Provide the [x, y] coordinate of the cell's center where the given text is located.  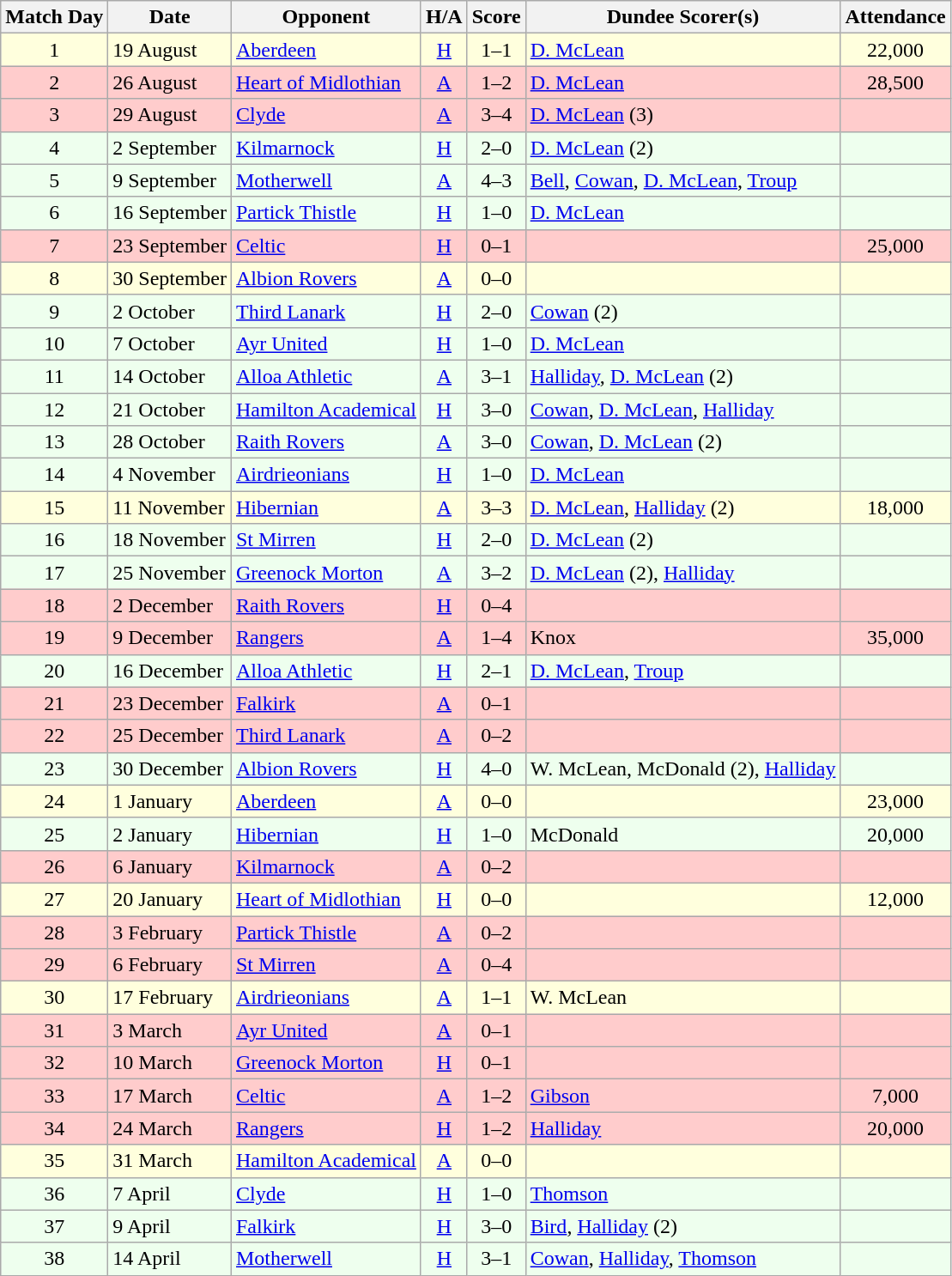
24 March [170, 1128]
21 [55, 703]
18,000 [895, 507]
Opponent [326, 17]
14 April [170, 1259]
D. McLean, Halliday (2) [683, 507]
5 [55, 180]
8 [55, 278]
16 December [170, 671]
10 [55, 343]
7 [55, 246]
14 [55, 475]
4–3 [496, 180]
23 [55, 769]
28 [55, 932]
30 [55, 998]
Knox [683, 638]
3 February [170, 932]
16 September [170, 213]
6 January [170, 866]
25,000 [895, 246]
1–4 [496, 638]
20 January [170, 899]
H/A [444, 17]
2–1 [496, 671]
35 [55, 1161]
20 [55, 671]
2 October [170, 311]
15 [55, 507]
29 August [170, 115]
22,000 [895, 50]
22 [55, 736]
10 March [170, 1063]
31 [55, 1030]
6 [55, 213]
25 November [170, 573]
1 [55, 50]
2 September [170, 148]
7 October [170, 343]
31 March [170, 1161]
27 [55, 899]
37 [55, 1226]
Gibson [683, 1096]
32 [55, 1063]
3 March [170, 1030]
19 August [170, 50]
Dundee Scorer(s) [683, 17]
3–2 [496, 573]
24 [55, 801]
28,500 [895, 82]
12 [55, 410]
34 [55, 1128]
23,000 [895, 801]
11 November [170, 507]
4 November [170, 475]
38 [55, 1259]
Date [170, 17]
Cowan (2) [683, 311]
Bell, Cowan, D. McLean, Troup [683, 180]
30 September [170, 278]
16 [55, 540]
9 [55, 311]
17 March [170, 1096]
Bird, Halliday (2) [683, 1226]
13 [55, 442]
3 [55, 115]
4 [55, 148]
D. McLean (2), Halliday [683, 573]
9 December [170, 638]
36 [55, 1194]
2 January [170, 834]
Match Day [55, 17]
12,000 [895, 899]
D. McLean (3) [683, 115]
17 February [170, 998]
30 December [170, 769]
W. McLean, McDonald (2), Halliday [683, 769]
11 [55, 376]
23 December [170, 703]
7,000 [895, 1096]
26 August [170, 82]
2 December [170, 605]
14 October [170, 376]
4–0 [496, 769]
Cowan, D. McLean, Halliday [683, 410]
17 [55, 573]
26 [55, 866]
3–4 [496, 115]
6 February [170, 965]
1 January [170, 801]
D. McLean, Troup [683, 671]
23 September [170, 246]
3–3 [496, 507]
Score [496, 17]
Attendance [895, 17]
9 April [170, 1226]
21 October [170, 410]
29 [55, 965]
25 [55, 834]
W. McLean [683, 998]
25 December [170, 736]
28 October [170, 442]
33 [55, 1096]
Cowan, D. McLean (2) [683, 442]
2 [55, 82]
9 September [170, 180]
McDonald [683, 834]
18 November [170, 540]
7 April [170, 1194]
18 [55, 605]
35,000 [895, 638]
Halliday, D. McLean (2) [683, 376]
19 [55, 638]
Thomson [683, 1194]
Cowan, Halliday, Thomson [683, 1259]
Halliday [683, 1128]
